Determine the (x, y) coordinate at the center of the cell enclosing the given text.  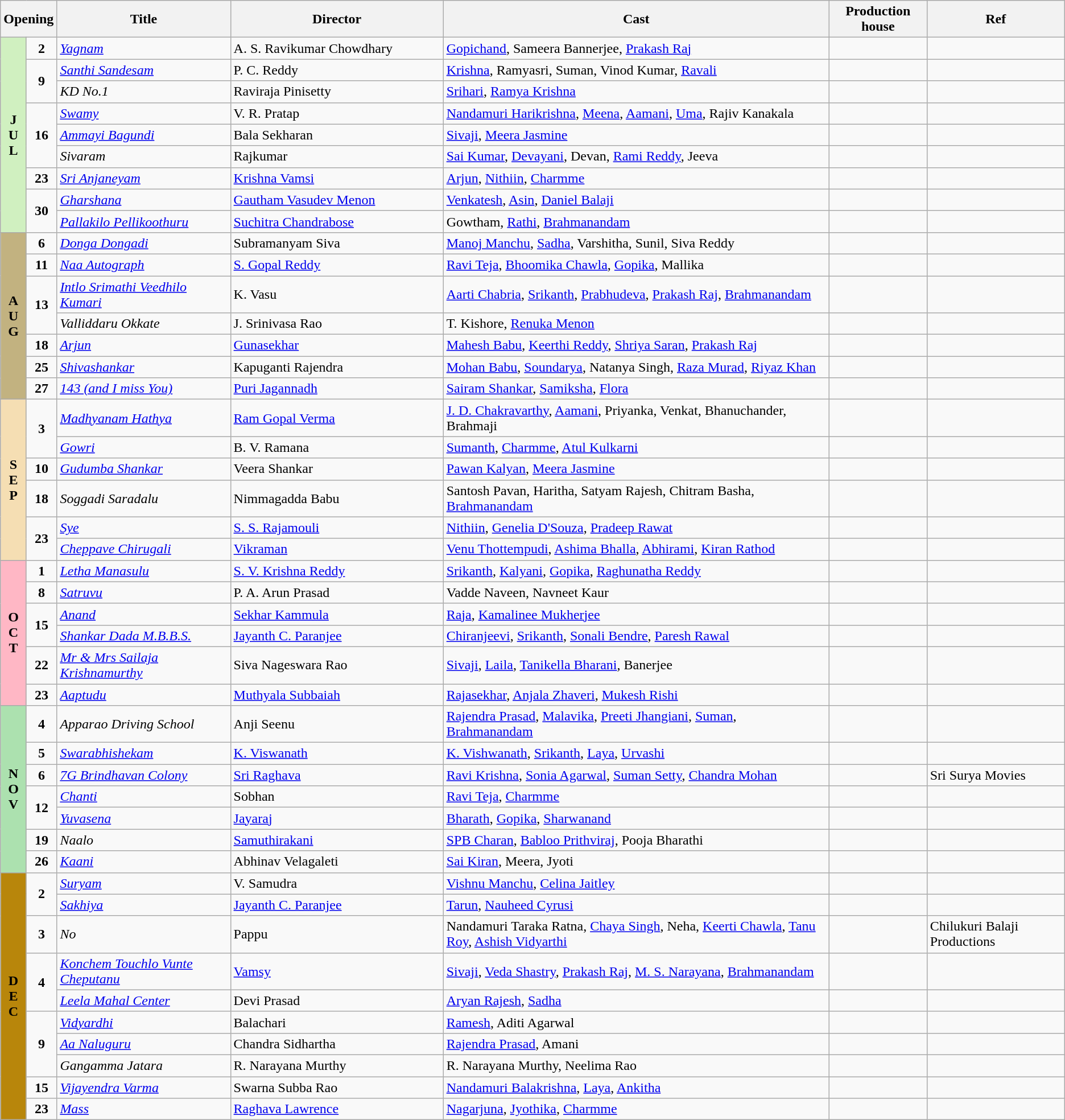
Satruvu (143, 592)
Madhyanam Hathya (143, 418)
Aaptudu (143, 695)
DEC (14, 996)
16 (42, 135)
P. A. Arun Prasad (337, 592)
SPB Charan, Babloo Prithviraj, Pooja Bharathi (636, 840)
Gunasekhar (337, 345)
Chilukuri Balaji Productions (996, 934)
Nithiin, Genelia D'Souza, Pradeep Rawat (636, 528)
Sai Kumar, Devayani, Devan, Rami Reddy, Jeeva (636, 157)
Pawan Kalyan, Meera Jasmine (636, 469)
Krishna Vamsi (337, 178)
Manoj Manchu, Sadha, Varshitha, Sunil, Siva Reddy (636, 243)
10 (42, 469)
Suryam (143, 883)
Sye (143, 528)
Aryan Rajesh, Sadha (636, 1000)
Yagnam (143, 48)
Abhinav Velagaleti (337, 862)
Raghava Lawrence (337, 1109)
12 (42, 808)
Sobhan (337, 797)
SEP (14, 480)
Bala Sekharan (337, 135)
26 (42, 862)
B. V. Ramana (337, 447)
Tarun, Nauheed Cyrusi (636, 905)
Sakhiya (143, 905)
Vikraman (337, 549)
13 (42, 305)
Aarti Chabria, Srikanth, Prabhudeva, Prakash Raj, Brahmanandam (636, 294)
Kapuganti Rajendra (337, 367)
8 (42, 592)
25 (42, 367)
Nandamuri Harikrishna, Meena, Aamani, Uma, Rajiv Kanakala (636, 113)
Vamsy (337, 971)
Raja, Kamalinee Mukherjee (636, 614)
K. Viswanath (337, 753)
Arjun, Nithiin, Charmme (636, 178)
Mahesh Babu, Keerthi Reddy, Shriya Saran, Prakash Raj (636, 345)
Venkatesh, Asin, Daniel Balaji (636, 200)
Swarabhishekam (143, 753)
Balachari (337, 1022)
Sekhar Kammula (337, 614)
Ravi Teja, Bhoomika Chawla, Gopika, Mallika (636, 265)
Krishna, Ramyasri, Suman, Vinod Kumar, Ravali (636, 70)
T. Kishore, Renuka Menon (636, 324)
Letha Manasulu (143, 571)
Santosh Pavan, Haritha, Satyam Rajesh, Chitram Basha, Brahmanandam (636, 499)
Mr & Mrs Sailaja Krishnamurthy (143, 665)
Sivaji, Meera Jasmine (636, 135)
Venu Thottempudi, Ashima Bhalla, Abhirami, Kiran Rathod (636, 549)
Raviraja Pinisetty (337, 92)
Gudumba Shankar (143, 469)
Mohan Babu, Soundarya, Natanya Singh, Raza Murad, Riyaz Khan (636, 367)
Swarna Subba Rao (337, 1088)
AUG (14, 315)
Ramesh, Aditi Agarwal (636, 1022)
A. S. Ravikumar Chowdhary (337, 48)
Ravi Krishna, Sonia Agarwal, Suman Setty, Chandra Mohan (636, 775)
Intlo Srimathi Veedhilo Kumari (143, 294)
Nandamuri Taraka Ratna, Chaya Singh, Neha, Keerti Chawla, Tanu Roy, Ashish Vidyarthi (636, 934)
Konchem Touchlo Vunte Cheputanu (143, 971)
Mass (143, 1109)
Rajkumar (337, 157)
Rajendra Prasad, Amani (636, 1044)
11 (42, 265)
S. Gopal Reddy (337, 265)
Anand (143, 614)
5 (42, 753)
Gopichand, Sameera Bannerjee, Prakash Raj (636, 48)
Shivashankar (143, 367)
R. Narayana Murthy (337, 1065)
Sumanth, Charmme, Atul Kulkarni (636, 447)
Donga Dongadi (143, 243)
J. Srinivasa Rao (337, 324)
Sri Surya Movies (996, 775)
Naalo (143, 840)
Srikanth, Kalyani, Gopika, Raghunatha Reddy (636, 571)
Ref (996, 19)
Title (143, 19)
Aa Naluguru (143, 1044)
Valliddaru Okkate (143, 324)
1 (42, 571)
Cheppave Chirugali (143, 549)
Ravi Teja, Charmme (636, 797)
V. Samudra (337, 883)
J. D. Chakravarthy, Aamani, Priyanka, Venkat, Bhanuchander, Brahmaji (636, 418)
30 (42, 211)
Sai Kiran, Meera, Jyoti (636, 862)
Cast (636, 19)
Vidyardhi (143, 1022)
Veera Shankar (337, 469)
Sri Anjaneyam (143, 178)
Naa Autograph (143, 265)
Yuvasena (143, 818)
Vadde Naveen, Navneet Kaur (636, 592)
Siva Nageswara Rao (337, 665)
Rajasekhar, Anjala Zhaveri, Mukesh Rishi (636, 695)
Sivaji, Veda Shastry, Prakash Raj, M. S. Narayana, Brahmanandam (636, 971)
Gowri (143, 447)
Soggadi Saradalu (143, 499)
Anji Seenu (337, 724)
Production house (878, 19)
Gangamma Jatara (143, 1065)
OCT (14, 633)
Opening (28, 19)
V. R. Pratap (337, 113)
Jayaraj (337, 818)
Director (337, 19)
Samuthirakani (337, 840)
Gautham Vasudev Menon (337, 200)
Srihari, Ramya Krishna (636, 92)
Shankar Dada M.B.B.S. (143, 636)
Santhi Sandesam (143, 70)
19 (42, 840)
Muthyala Subbaiah (337, 695)
K. Vishwanath, Srikanth, Laya, Urvashi (636, 753)
Sivaji, Laila, Tanikella Bharani, Banerjee (636, 665)
143 (and I miss You) (143, 389)
27 (42, 389)
Vijayendra Varma (143, 1088)
Pappu (337, 934)
7G Brindhavan Colony (143, 775)
Gharshana (143, 200)
Chandra Sidhartha (337, 1044)
P. C. Reddy (337, 70)
Leela Mahal Center (143, 1000)
KD No.1 (143, 92)
Vishnu Manchu, Celina Jaitley (636, 883)
Puri Jagannadh (337, 389)
JUL (14, 135)
Nandamuri Balakrishna, Laya, Ankitha (636, 1088)
Nagarjuna, Jyothika, Charmme (636, 1109)
Chiranjeevi, Srikanth, Sonali Bendre, Paresh Rawal (636, 636)
Pallakilo Pellikoothuru (143, 221)
NOV (14, 789)
Sri Raghava (337, 775)
Nimmagadda Babu (337, 499)
Arjun (143, 345)
Kaani (143, 862)
Apparao Driving School (143, 724)
Sairam Shankar, Samiksha, Flora (636, 389)
Gowtham, Rathi, Brahmanandam (636, 221)
Ram Gopal Verma (337, 418)
R. Narayana Murthy, Neelima Rao (636, 1065)
Devi Prasad (337, 1000)
Chanti (143, 797)
Subramanyam Siva (337, 243)
S. V. Krishna Reddy (337, 571)
Rajendra Prasad, Malavika, Preeti Jhangiani, Suman, Brahmanandam (636, 724)
K. Vasu (337, 294)
22 (42, 665)
No (143, 934)
S. S. Rajamouli (337, 528)
Bharath, Gopika, Sharwanand (636, 818)
Ammayi Bagundi (143, 135)
Sivaram (143, 157)
Swamy (143, 113)
Suchitra Chandrabose (337, 221)
